Extract the [X, Y] coordinate from the center of the cell holding the provided text.  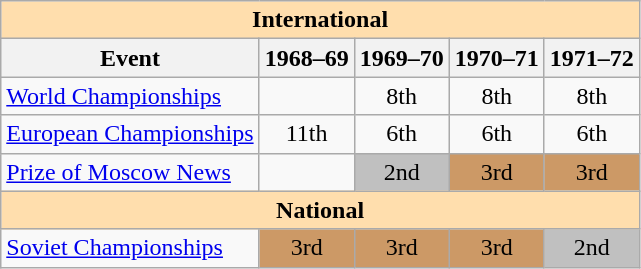
Event [130, 58]
1968–69 [306, 58]
11th [306, 134]
1969–70 [402, 58]
1971–72 [592, 58]
European Championships [130, 134]
1970–71 [496, 58]
Soviet Championships [130, 248]
International [320, 20]
Prize of Moscow News [130, 172]
World Championships [130, 96]
National [320, 210]
